Return the [x, y] coordinate for the center point of the cell that contains the specified text.  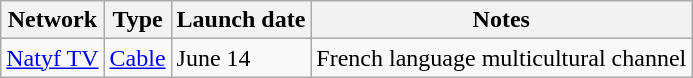
Notes [502, 20]
Natyf TV [52, 58]
Network [52, 20]
Cable [138, 58]
Type [138, 20]
Launch date [241, 20]
June 14 [241, 58]
French language multicultural channel [502, 58]
